Output the [x, y] coordinate of the center of the cell containing the given text.  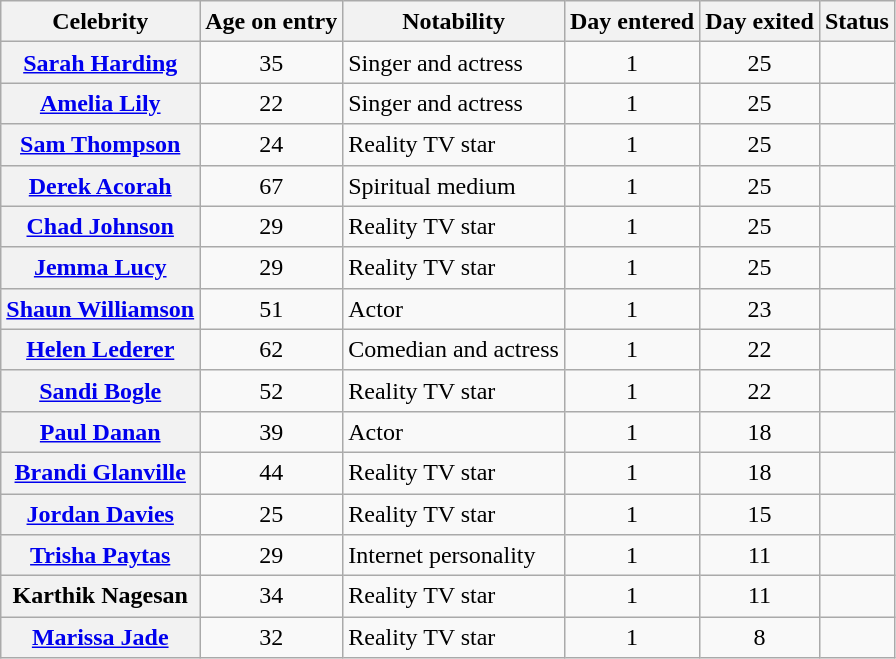
Paul Danan [100, 432]
Celebrity [100, 22]
44 [272, 472]
62 [272, 350]
15 [760, 514]
39 [272, 432]
Comedian and actress [454, 350]
Notability [454, 22]
32 [272, 638]
Sam Thompson [100, 144]
Jemma Lucy [100, 268]
Shaun Williamson [100, 308]
Derek Acorah [100, 186]
Spiritual medium [454, 186]
52 [272, 390]
Sarah Harding [100, 62]
8 [760, 638]
Amelia Lily [100, 104]
Status [856, 22]
Jordan Davies [100, 514]
Internet personality [454, 556]
Helen Lederer [100, 350]
24 [272, 144]
Brandi Glanville [100, 472]
67 [272, 186]
Karthik Nagesan [100, 596]
23 [760, 308]
Chad Johnson [100, 226]
51 [272, 308]
Marissa Jade [100, 638]
35 [272, 62]
Age on entry [272, 22]
Trisha Paytas [100, 556]
34 [272, 596]
Day entered [632, 22]
Sandi Bogle [100, 390]
Day exited [760, 22]
